Detect which cell encompasses the target text, then output its [x, y] center coordinate. 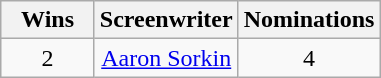
Wins [48, 20]
Screenwriter [166, 20]
Aaron Sorkin [166, 58]
4 [309, 58]
Nominations [309, 20]
2 [48, 58]
